Output the (x, y) coordinate of the center of the cell containing the given text.  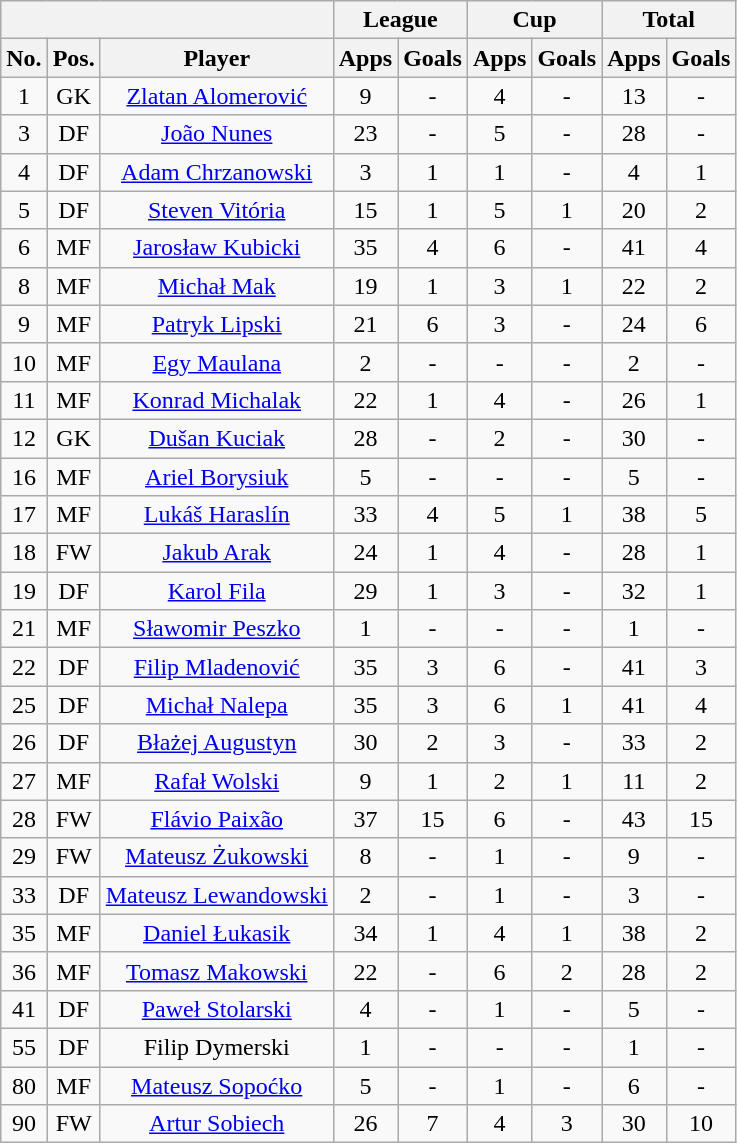
Player (216, 58)
18 (24, 553)
Daniel Łukasik (216, 933)
Artur Sobiech (216, 1124)
23 (365, 134)
17 (24, 515)
Steven Vitória (216, 210)
13 (634, 96)
27 (24, 781)
Sławomir Peszko (216, 629)
Pos. (74, 58)
32 (634, 591)
Patryk Lipski (216, 324)
25 (24, 705)
34 (365, 933)
Adam Chrzanowski (216, 172)
Flávio Paixão (216, 819)
Lukáš Haraslín (216, 515)
90 (24, 1124)
7 (433, 1124)
36 (24, 971)
37 (365, 819)
Konrad Michalak (216, 400)
Tomasz Makowski (216, 971)
Cup (534, 20)
João Nunes (216, 134)
16 (24, 477)
Jakub Arak (216, 553)
Filip Mladenović (216, 667)
Karol Fila (216, 591)
Egy Maulana (216, 362)
80 (24, 1085)
12 (24, 438)
No. (24, 58)
Jarosław Kubicki (216, 248)
Michał Mak (216, 286)
Mateusz Sopoćko (216, 1085)
20 (634, 210)
Total (669, 20)
43 (634, 819)
Mateusz Lewandowski (216, 895)
League (400, 20)
Michał Nalepa (216, 705)
Ariel Borysiuk (216, 477)
Dušan Kuciak (216, 438)
Rafał Wolski (216, 781)
Paweł Stolarski (216, 1009)
55 (24, 1047)
Błażej Augustyn (216, 743)
Zlatan Alomerović (216, 96)
Filip Dymerski (216, 1047)
Mateusz Żukowski (216, 857)
